From the cell containing the given text, extract its center point as (x, y) coordinate. 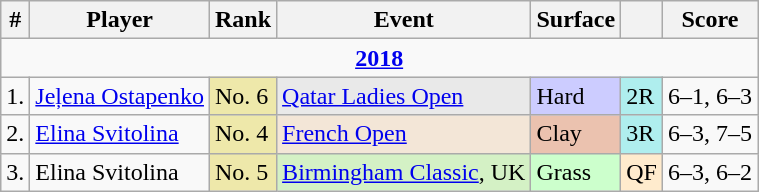
6–3, 6–2 (710, 172)
Clay (576, 134)
# (16, 20)
2R (642, 96)
Player (120, 20)
Hard (576, 96)
6–1, 6–3 (710, 96)
Birmingham Classic, UK (404, 172)
Event (404, 20)
2018 (380, 58)
No. 4 (242, 134)
2. (16, 134)
Grass (576, 172)
Qatar Ladies Open (404, 96)
3. (16, 172)
No. 6 (242, 96)
French Open (404, 134)
Rank (242, 20)
QF (642, 172)
Score (710, 20)
6–3, 7–5 (710, 134)
No. 5 (242, 172)
3R (642, 134)
Surface (576, 20)
1. (16, 96)
Jeļena Ostapenko (120, 96)
